Pinpoint the cell where the given text exists, returning its [x, y] midpoint coordinate. 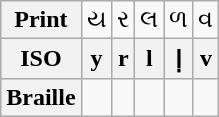
r [124, 59]
ય [96, 20]
v [206, 59]
ર [124, 20]
લ [150, 20]
વ [206, 20]
ISO [41, 59]
Braille [41, 97]
ḷ [178, 59]
Print [41, 20]
ળ [178, 20]
y [96, 59]
l [150, 59]
